Scan for the cell matching the given text and deliver its [x, y] coordinate at center. 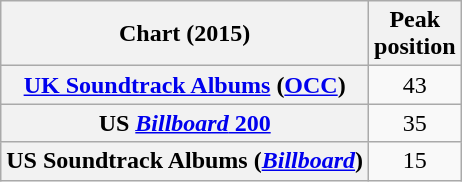
43 [415, 85]
Chart (2015) [185, 34]
15 [415, 161]
US Soundtrack Albums (Billboard) [185, 161]
35 [415, 123]
UK Soundtrack Albums (OCC) [185, 85]
US Billboard 200 [185, 123]
Peakposition [415, 34]
